Return [x, y] of the center of cell containing provided text 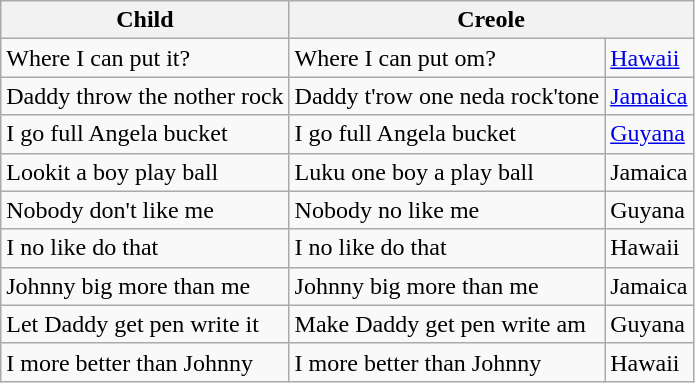
Child [145, 20]
Daddy t'row one neda rock'tone [447, 96]
Where I can put om? [447, 58]
Make Daddy get pen write am [447, 324]
Luku one boy a play ball [447, 172]
Nobody no like me [447, 210]
Creole [491, 20]
Where I can put it? [145, 58]
Lookit a boy play ball [145, 172]
Let Daddy get pen write it [145, 324]
Daddy throw the nother rock [145, 96]
Nobody don't like me [145, 210]
